Scan for the cell matching the given text and deliver its [X, Y] coordinate at center. 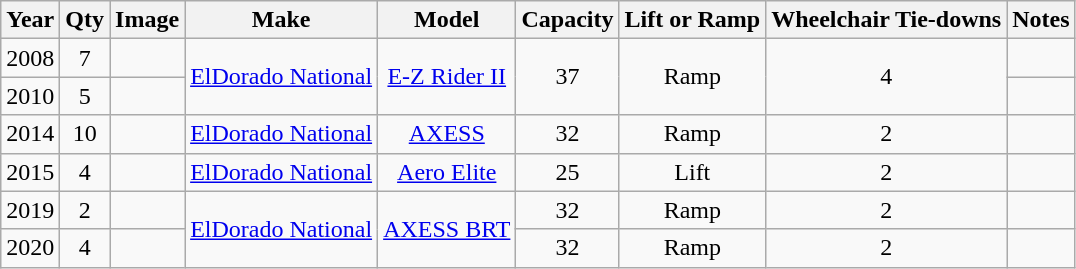
2020 [30, 248]
Notes [1041, 20]
AXESS [447, 134]
E-Z Rider II [447, 77]
AXESS BRT [447, 229]
Year [30, 20]
2008 [30, 58]
Capacity [568, 20]
Image [148, 20]
Lift or Ramp [692, 20]
2014 [30, 134]
25 [568, 172]
Model [447, 20]
2010 [30, 96]
Lift [692, 172]
Make [282, 20]
10 [85, 134]
Aero Elite [447, 172]
37 [568, 77]
5 [85, 96]
2019 [30, 210]
2015 [30, 172]
7 [85, 58]
Qty [85, 20]
Wheelchair Tie-downs [886, 20]
